Scan for the cell matching the given text and deliver its (x, y) coordinate at center. 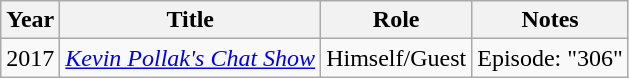
Episode: "306" (550, 58)
Himself/Guest (396, 58)
Title (190, 20)
2017 (30, 58)
Kevin Pollak's Chat Show (190, 58)
Notes (550, 20)
Year (30, 20)
Role (396, 20)
